Detect which cell encompasses the target text, then output its (X, Y) center coordinate. 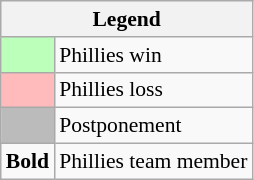
Bold (28, 162)
Phillies loss (153, 90)
Legend (127, 19)
Phillies win (153, 55)
Phillies team member (153, 162)
Postponement (153, 126)
